For the text-containing cell, return its midpoint in (x, y) coordinate format. 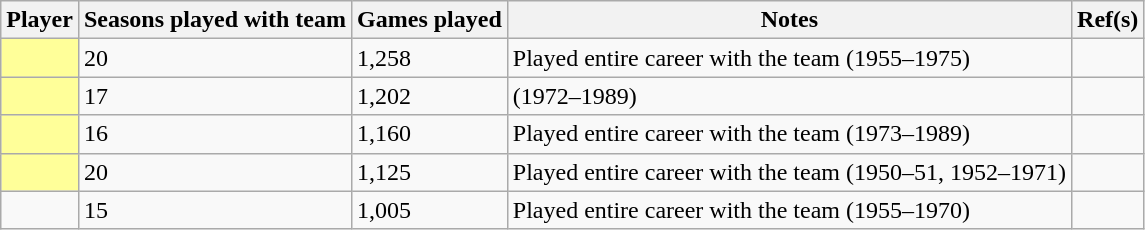
Played entire career with the team (1955–1975) (789, 58)
Player (40, 20)
Played entire career with the team (1950–51, 1952–1971) (789, 172)
17 (214, 96)
Games played (430, 20)
16 (214, 134)
Played entire career with the team (1955–1970) (789, 210)
1,005 (430, 210)
Seasons played with team (214, 20)
Notes (789, 20)
1,125 (430, 172)
1,202 (430, 96)
1,258 (430, 58)
15 (214, 210)
(1972–1989) (789, 96)
Ref(s) (1108, 20)
Played entire career with the team (1973–1989) (789, 134)
1,160 (430, 134)
